Determine the (X, Y) coordinate at the center of the cell enclosing the given text.  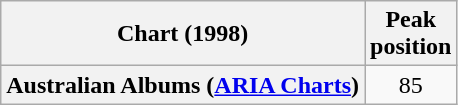
Peakposition (411, 34)
Australian Albums (ARIA Charts) (183, 85)
85 (411, 85)
Chart (1998) (183, 34)
